Return the [X, Y] coordinate for the center point of the cell that contains the specified text.  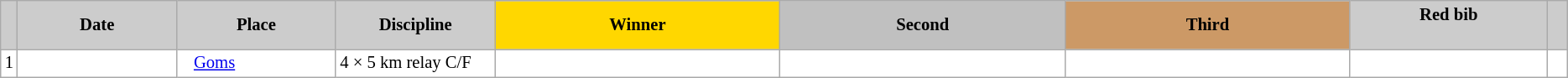
Discipline [415, 24]
Date [97, 24]
1 [9, 63]
Second [923, 24]
Goms [257, 63]
Red bib [1448, 24]
4 × 5 km relay C/F [415, 63]
Place [257, 24]
Third [1208, 24]
Winner [638, 24]
